Return (X, Y) of the center of cell containing provided text 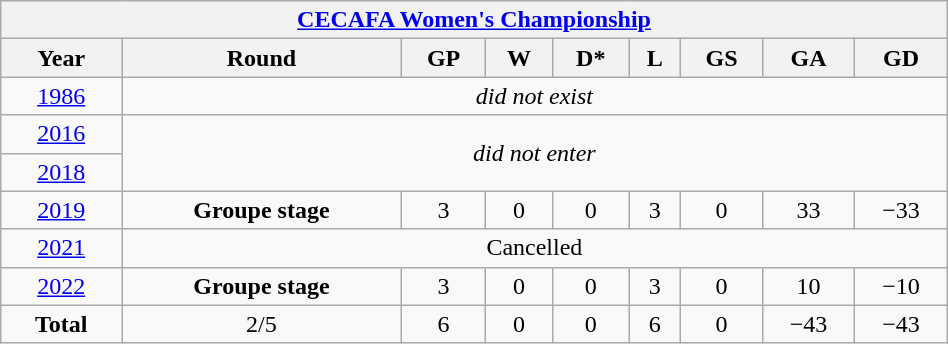
D* (590, 58)
1986 (62, 96)
Year (62, 58)
Cancelled (535, 248)
GD (901, 58)
2021 (62, 248)
GA (808, 58)
−10 (901, 286)
did not exist (535, 96)
2019 (62, 210)
−33 (901, 210)
Round (262, 58)
33 (808, 210)
L (654, 58)
GP (443, 58)
2018 (62, 172)
did not enter (535, 153)
W (520, 58)
2022 (62, 286)
10 (808, 286)
CECAFA Women's Championship (474, 20)
GS (722, 58)
2016 (62, 134)
2/5 (262, 324)
Total (62, 324)
